From the cell containing the given text, extract its center point as [X, Y] coordinate. 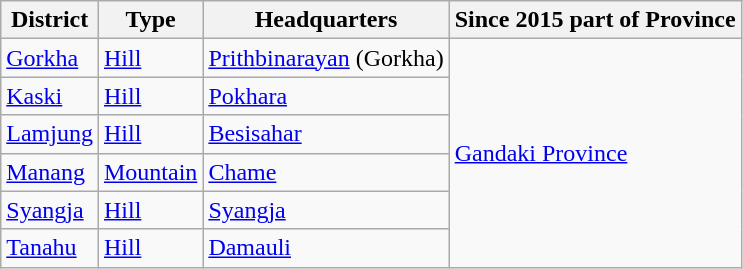
Gorkha [50, 58]
Gandaki Province [595, 153]
Lamjung [50, 134]
Prithbinarayan (Gorkha) [326, 58]
Type [150, 20]
Tanahu [50, 248]
Kaski [50, 96]
Mountain [150, 172]
District [50, 20]
Pokhara [326, 96]
Besisahar [326, 134]
Chame [326, 172]
Headquarters [326, 20]
Since 2015 part of Province [595, 20]
Damauli [326, 248]
Manang [50, 172]
